For the text-containing cell, return its midpoint in [x, y] coordinate format. 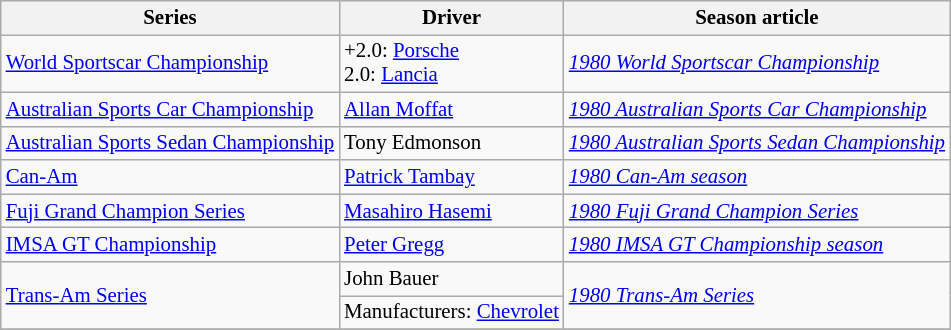
+2.0: Porsche2.0: Lancia [452, 63]
Tony Edmonson [452, 143]
World Sportscar Championship [170, 63]
Fuji Grand Champion Series [170, 211]
1980 Trans-Am Series [757, 296]
John Bauer [452, 279]
Peter Gregg [452, 245]
Trans-Am Series [170, 296]
1980 IMSA GT Championship season [757, 245]
Series [170, 18]
Australian Sports Sedan Championship [170, 143]
Masahiro Hasemi [452, 211]
Season article [757, 18]
Allan Moffat [452, 109]
Manufacturers: Chevrolet [452, 312]
Patrick Tambay [452, 177]
1980 World Sportscar Championship [757, 63]
1980 Can-Am season [757, 177]
Australian Sports Car Championship [170, 109]
Can-Am [170, 177]
IMSA GT Championship [170, 245]
1980 Fuji Grand Champion Series [757, 211]
1980 Australian Sports Sedan Championship [757, 143]
Driver [452, 18]
1980 Australian Sports Car Championship [757, 109]
